Identify which cell holds the provided text, then report its [X, Y] central coordinate. 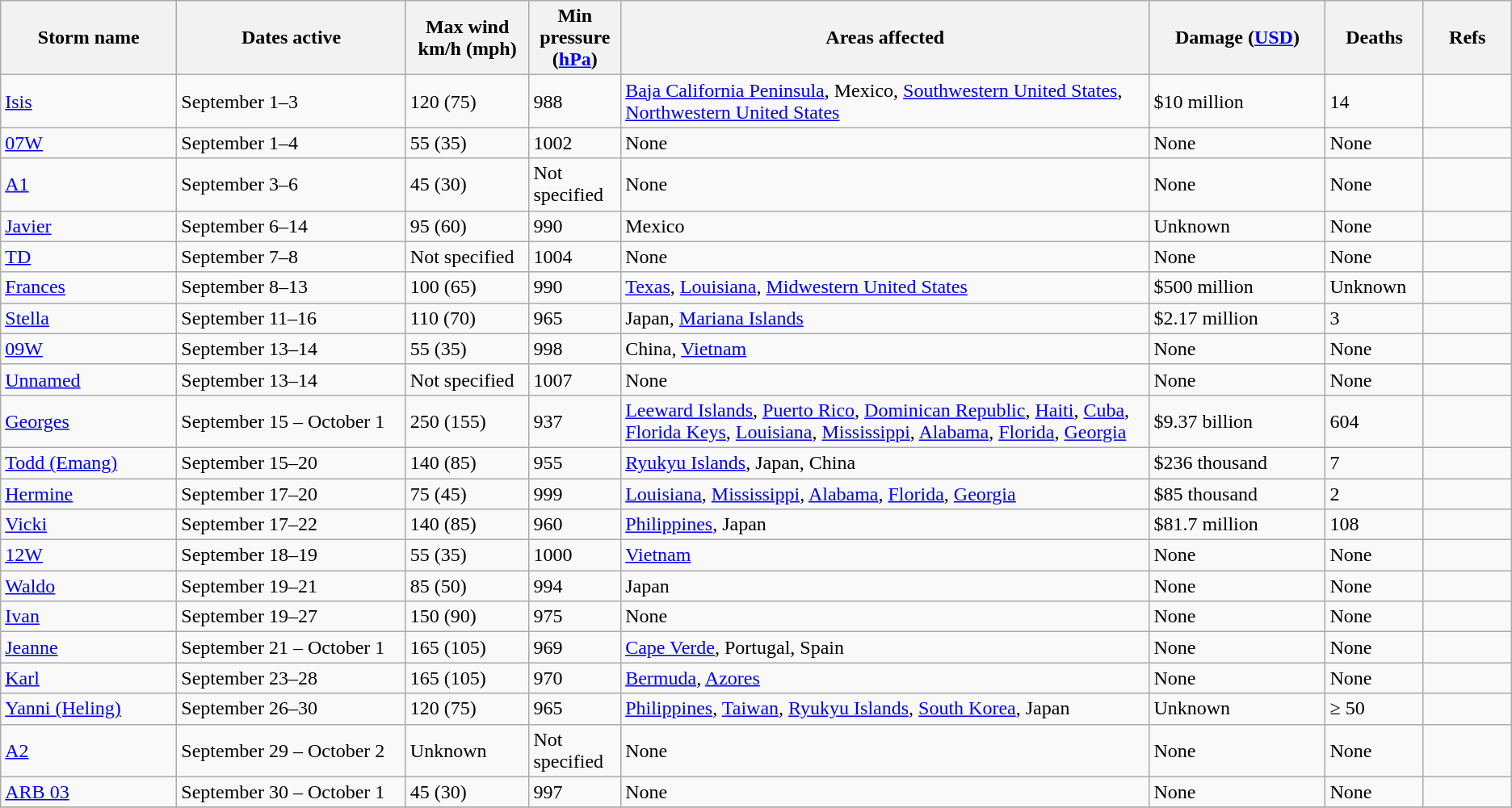
September 8–13 [292, 287]
604 [1375, 421]
$9.37 billion [1237, 421]
A1 [89, 184]
85 (50) [467, 586]
Louisiana, Mississippi, Alabama, Florida, Georgia [885, 493]
September 19–27 [292, 617]
12W [89, 555]
September 30 – October 1 [292, 792]
$10 million [1237, 102]
14 [1375, 102]
September 6–14 [292, 226]
Vicki [89, 525]
100 (65) [467, 287]
$236 thousand [1237, 463]
75 (45) [467, 493]
Yanni (Heling) [89, 709]
955 [575, 463]
Philippines, Japan [885, 525]
September 1–4 [292, 143]
$81.7 million [1237, 525]
95 (60) [467, 226]
Unnamed [89, 379]
960 [575, 525]
$500 million [1237, 287]
September 26–30 [292, 709]
937 [575, 421]
975 [575, 617]
Leeward Islands, Puerto Rico, Dominican Republic, Haiti, Cuba, Florida Keys, Louisiana, Mississippi, Alabama, Florida, Georgia [885, 421]
988 [575, 102]
1002 [575, 143]
Isis [89, 102]
150 (90) [467, 617]
ARB 03 [89, 792]
Frances [89, 287]
Texas, Louisiana, Midwestern United States [885, 287]
969 [575, 647]
1004 [575, 257]
09W [89, 349]
Damage (USD) [1237, 38]
Jeanne [89, 647]
Japan, Mariana Islands [885, 318]
September 21 – October 1 [292, 647]
September 15 – October 1 [292, 421]
Baja California Peninsula, Mexico, Southwestern United States, Northwestern United States [885, 102]
Areas affected [885, 38]
Max wind km/h (mph) [467, 38]
$2.17 million [1237, 318]
Storm name [89, 38]
≥ 50 [1375, 709]
$85 thousand [1237, 493]
Min pressure (hPa) [575, 38]
108 [1375, 525]
Cape Verde, Portugal, Spain [885, 647]
Javier [89, 226]
Hermine [89, 493]
999 [575, 493]
September 29 – October 2 [292, 751]
Karl [89, 678]
110 (70) [467, 318]
Philippines, Taiwan, Ryukyu Islands, South Korea, Japan [885, 709]
998 [575, 349]
Todd (Emang) [89, 463]
7 [1375, 463]
September 19–21 [292, 586]
China, Vietnam [885, 349]
3 [1375, 318]
TD [89, 257]
September 3–6 [292, 184]
Ivan [89, 617]
970 [575, 678]
997 [575, 792]
September 1–3 [292, 102]
September 15–20 [292, 463]
Deaths [1375, 38]
Dates active [292, 38]
Bermuda, Azores [885, 678]
1007 [575, 379]
2 [1375, 493]
Waldo [89, 586]
September 7–8 [292, 257]
1000 [575, 555]
Refs [1467, 38]
Stella [89, 318]
250 (155) [467, 421]
A2 [89, 751]
Vietnam [885, 555]
September 23–28 [292, 678]
Ryukyu Islands, Japan, China [885, 463]
07W [89, 143]
994 [575, 586]
Japan [885, 586]
September 11–16 [292, 318]
Mexico [885, 226]
September 17–22 [292, 525]
September 17–20 [292, 493]
Georges [89, 421]
September 18–19 [292, 555]
